Capture the cell that displays the provided text and extract its [X, Y] central coordinate. 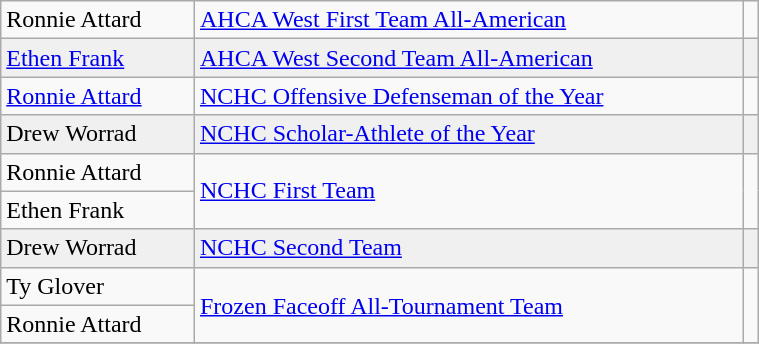
NCHC Second Team [468, 248]
Ty Glover [98, 286]
AHCA West First Team All-American [468, 20]
NCHC Offensive Defenseman of the Year [468, 96]
NCHC First Team [468, 191]
NCHC Scholar-Athlete of the Year [468, 134]
AHCA West Second Team All-American [468, 58]
Frozen Faceoff All-Tournament Team [468, 305]
